From the cell containing the given text, extract its center point as (x, y) coordinate. 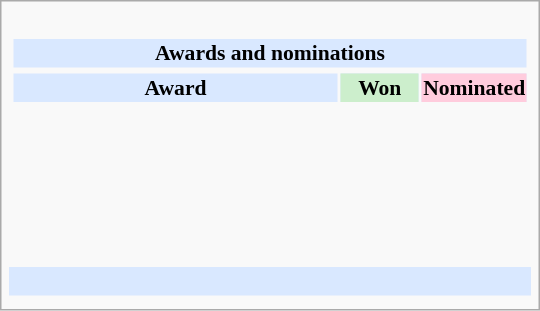
Award (175, 87)
Awards and nominations (270, 53)
Nominated (474, 87)
Won (380, 87)
Awards and nominations Award Won Nominated (270, 136)
